Provide the (x, y) coordinate of the cell's center where the given text is located.  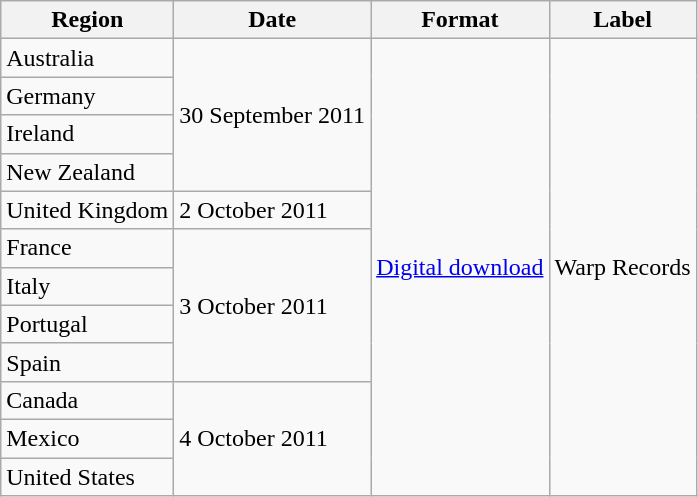
France (88, 248)
4 October 2011 (272, 438)
United Kingdom (88, 210)
3 October 2011 (272, 305)
Spain (88, 362)
Warp Records (622, 268)
Region (88, 20)
Label (622, 20)
Portugal (88, 324)
Digital download (460, 268)
30 September 2011 (272, 115)
Ireland (88, 134)
Germany (88, 96)
Format (460, 20)
2 October 2011 (272, 210)
Date (272, 20)
Canada (88, 400)
New Zealand (88, 172)
United States (88, 477)
Australia (88, 58)
Italy (88, 286)
Mexico (88, 438)
